Return the [X, Y] coordinate for the center point of the cell that contains the specified text.  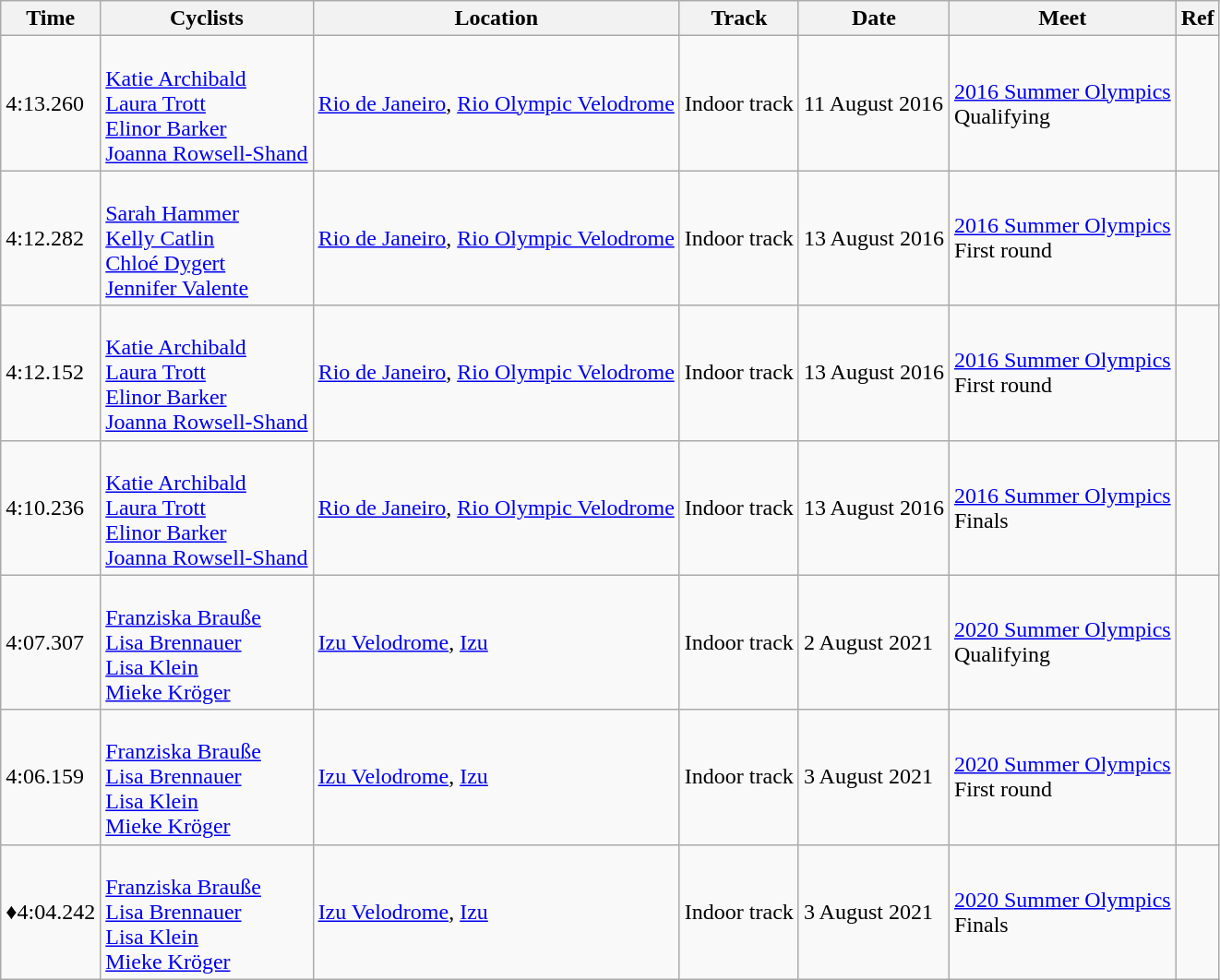
4:12.152 [51, 373]
Location [496, 18]
2 August 2021 [873, 642]
Track [738, 18]
4:06.159 [51, 777]
Cyclists [207, 18]
11 August 2016 [873, 103]
2020 Summer OlympicsFirst round [1062, 777]
Ref [1198, 18]
Sarah HammerKelly CatlinChloé DygertJennifer Valente [207, 238]
Meet [1062, 18]
Time [51, 18]
4:07.307 [51, 642]
2016 Summer OlympicsFinals [1062, 508]
2020 Summer OlympicsFinals [1062, 912]
♦4:04.242 [51, 912]
Date [873, 18]
2016 Summer OlympicsQualifying [1062, 103]
4:13.260 [51, 103]
4:10.236 [51, 508]
2020 Summer OlympicsQualifying [1062, 642]
4:12.282 [51, 238]
